For the text-containing cell, return its midpoint in [x, y] coordinate format. 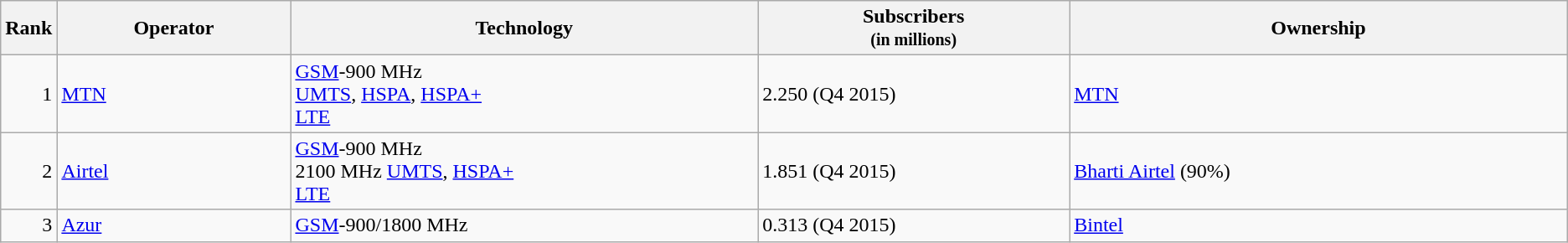
Operator [174, 28]
3 [28, 225]
GSM-900/1800 MHz [524, 225]
2 [28, 171]
GSM-900 MHz2100 MHz UMTS, HSPA+LTE [524, 171]
GSM-900 MHzUMTS, HSPA, HSPA+LTE [524, 94]
Technology [524, 28]
Azur [174, 225]
1 [28, 94]
Rank [28, 28]
Airtel [174, 171]
0.313 (Q4 2015) [914, 225]
Ownership [1318, 28]
Bharti Airtel (90%) [1318, 171]
Subscribers(in millions) [914, 28]
2.250 (Q4 2015) [914, 94]
Bintel [1318, 225]
1.851 (Q4 2015) [914, 171]
